Determine the [x, y] coordinate at the center of the cell enclosing the given text.  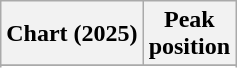
Chart (2025) [72, 34]
Peakposition [189, 34]
